Detect which cell encompasses the target text, then output its [x, y] center coordinate. 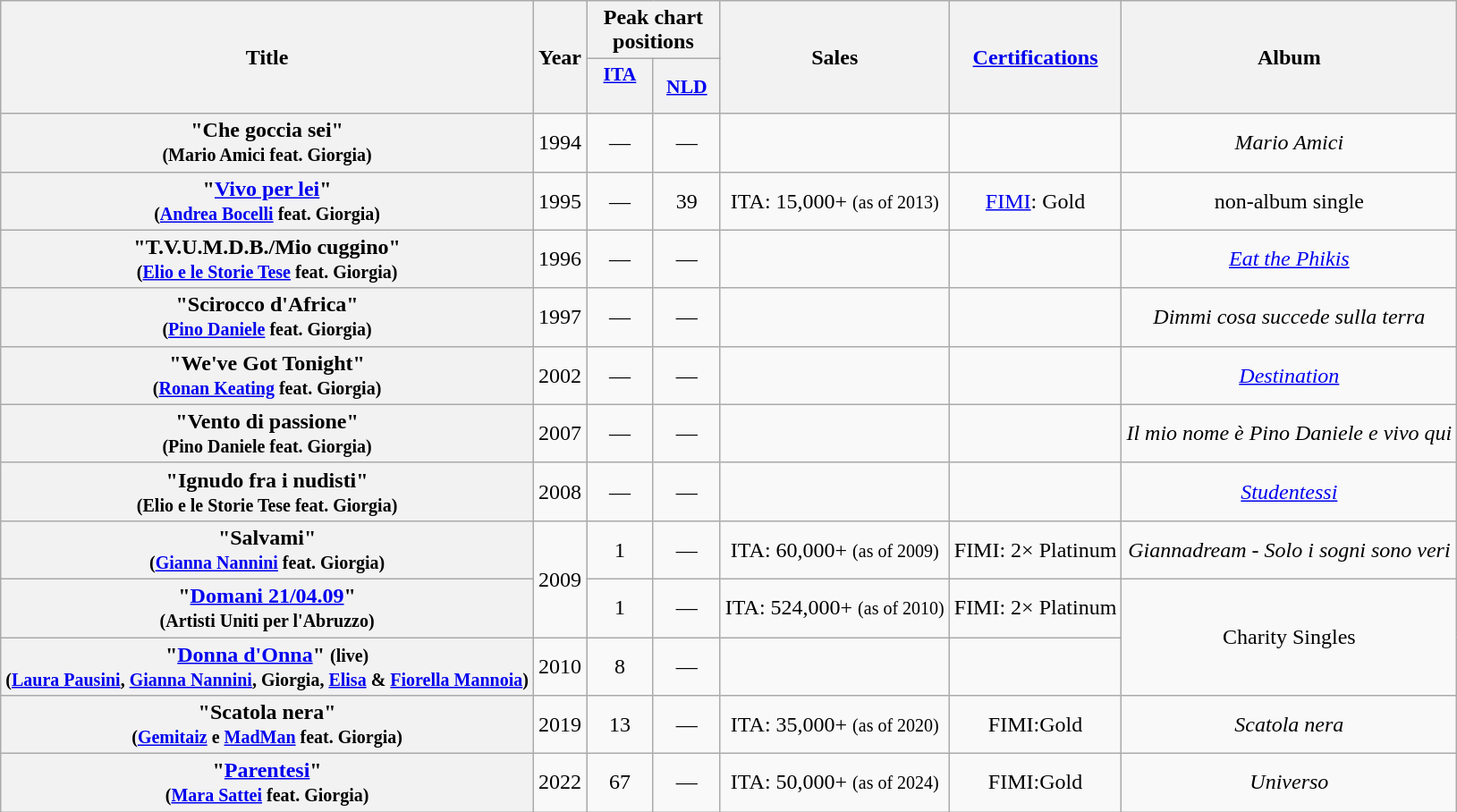
"Parentesi"(Mara Sattei feat. Giorgia) [267, 783]
67 [621, 783]
ITA: 15,000+ (as of 2013) [834, 200]
Mario Amici [1290, 143]
Destination [1290, 376]
"Salvami"(Gianna Nannini feat. Giorgia) [267, 549]
"Donna d'Onna" (live)(Laura Pausini, Gianna Nannini, Giorgia, Elisa & Fiorella Mannoia) [267, 665]
2019 [560, 724]
Il mio nome è Pino Daniele e vivo qui [1290, 433]
Eat the Phikis [1290, 259]
2022 [560, 783]
Sales [834, 57]
ITA: 50,000+ (as of 2024) [834, 783]
2009 [560, 579]
1997 [560, 317]
Dimmi cosa succede sulla terra [1290, 317]
ITA: 60,000+ (as of 2009) [834, 549]
2007 [560, 433]
"Ignudo fra i nudisti"(Elio e le Storie Tese feat. Giorgia) [267, 492]
NLD [687, 86]
39 [687, 200]
13 [621, 724]
1994 [560, 143]
2008 [560, 492]
Charity Singles [1290, 637]
2010 [560, 665]
"We've Got Tonight"(Ronan Keating feat. Giorgia) [267, 376]
Album [1290, 57]
Scatola nera [1290, 724]
1996 [560, 259]
8 [621, 665]
Giannadream - Solo i sogni sono veri [1290, 549]
"Vento di passione"(Pino Daniele feat. Giorgia) [267, 433]
"Domani 21/04.09"(Artisti Uniti per l'Abruzzo) [267, 608]
Certifications [1036, 57]
"T.V.U.M.D.B./Mio cuggino"(Elio e le Storie Tese feat. Giorgia) [267, 259]
Year [560, 57]
"Che goccia sei"(Mario Amici feat. Giorgia) [267, 143]
Universo [1290, 783]
"Scirocco d'Africa"(Pino Daniele feat. Giorgia) [267, 317]
ITA [621, 86]
Title [267, 57]
ITA: 524,000+ (as of 2010) [834, 608]
non-album single [1290, 200]
1995 [560, 200]
ITA: 35,000+ (as of 2020) [834, 724]
"Scatola nera"(Gemitaiz e MadMan feat. Giorgia) [267, 724]
Peak chart positions [654, 30]
"Vivo per lei"(Andrea Bocelli feat. Giorgia) [267, 200]
2002 [560, 376]
FIMI: Gold [1036, 200]
Studentessi [1290, 492]
